Identify which cell holds the provided text, then report its (X, Y) central coordinate. 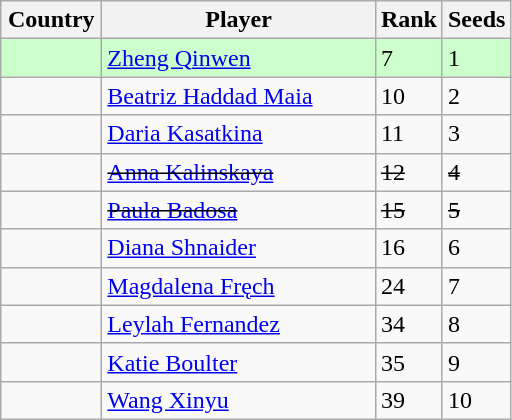
3 (476, 134)
Wang Xinyu (239, 400)
Seeds (476, 20)
24 (408, 286)
Paula Badosa (239, 210)
Katie Boulter (239, 362)
16 (408, 248)
Diana Shnaider (239, 248)
11 (408, 134)
Zheng Qinwen (239, 58)
8 (476, 324)
12 (408, 172)
Leylah Fernandez (239, 324)
Anna Kalinskaya (239, 172)
Beatriz Haddad Maia (239, 96)
35 (408, 362)
4 (476, 172)
Country (52, 20)
15 (408, 210)
Magdalena Fręch (239, 286)
39 (408, 400)
Daria Kasatkina (239, 134)
5 (476, 210)
34 (408, 324)
Rank (408, 20)
9 (476, 362)
1 (476, 58)
2 (476, 96)
6 (476, 248)
Player (239, 20)
